Find where the given text appears and provide that cell's center as [x, y] coordinate. 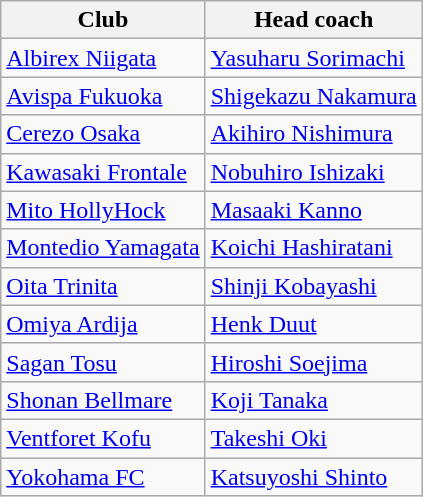
Oita Trinita [103, 286]
Katsuyoshi Shinto [314, 477]
Shigekazu Nakamura [314, 96]
Omiya Ardija [103, 324]
Kawasaki Frontale [103, 172]
Ventforet Kofu [103, 438]
Akihiro Nishimura [314, 134]
Avispa Fukuoka [103, 96]
Nobuhiro Ishizaki [314, 172]
Takeshi Oki [314, 438]
Masaaki Kanno [314, 210]
Mito HollyHock [103, 210]
Montedio Yamagata [103, 248]
Henk Duut [314, 324]
Koji Tanaka [314, 400]
Cerezo Osaka [103, 134]
Sagan Tosu [103, 362]
Head coach [314, 20]
Hiroshi Soejima [314, 362]
Koichi Hashiratani [314, 248]
Yasuharu Sorimachi [314, 58]
Yokohama FC [103, 477]
Albirex Niigata [103, 58]
Shinji Kobayashi [314, 286]
Club [103, 20]
Shonan Bellmare [103, 400]
